Return the (X, Y) coordinate for the center point of the cell that contains the specified text.  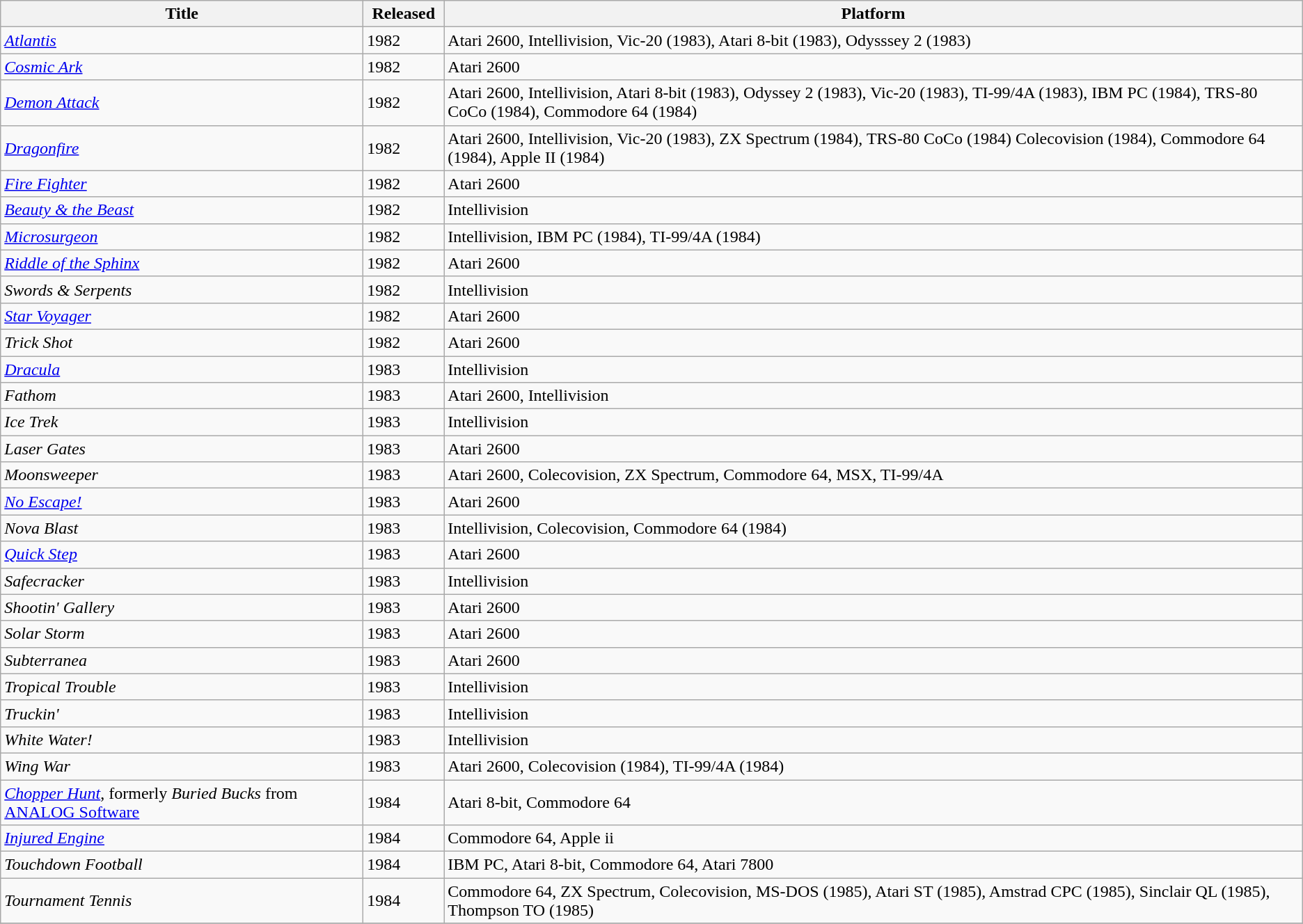
Solar Storm (182, 634)
Commodore 64, Apple ii (873, 838)
Shootin' Gallery (182, 607)
Laser Gates (182, 449)
Beauty & the Beast (182, 210)
Riddle of the Sphinx (182, 263)
Nova Blast (182, 528)
Ice Trek (182, 422)
Moonsweeper (182, 475)
Atari 8-bit, Commodore 64 (873, 802)
Quick Step (182, 555)
Swords & Serpents (182, 289)
Trick Shot (182, 342)
Dragonfire (182, 148)
White Water! (182, 740)
Title (182, 14)
Atari 2600, Intellivision, Vic-20 (1983), ZX Spectrum (1984), TRS-80 CoCo (1984) Colecovision (1984), Commodore 64 (1984), Apple II (1984) (873, 148)
Atari 2600, Intellivision (873, 396)
Wing War (182, 766)
Commodore 64, ZX Spectrum, Colecovision, MS-DOS (1985), Atari ST (1985), Amstrad CPC (1985), Sinclair QL (1985), Thompson TO (1985) (873, 900)
No Escape! (182, 502)
Chopper Hunt, formerly Buried Bucks from ANALOG Software (182, 802)
Tropical Trouble (182, 687)
Truckin' (182, 713)
Atari 2600, Colecovision (1984), TI-99/4A (1984) (873, 766)
Safecracker (182, 581)
Tournament Tennis (182, 900)
Injured Engine (182, 838)
Touchdown Football (182, 865)
Subterranea (182, 660)
Microsurgeon (182, 237)
Star Voyager (182, 316)
Released (404, 14)
Intellivision, IBM PC (1984), TI-99/4A (1984) (873, 237)
Cosmic Ark (182, 67)
Dracula (182, 369)
Atari 2600, Colecovision, ZX Spectrum, Commodore 64, MSX, TI-99/4A (873, 475)
IBM PC, Atari 8-bit, Commodore 64, Atari 7800 (873, 865)
Demon Attack (182, 103)
Atari 2600, Intellivision, Vic-20 (1983), Atari 8-bit (1983), Odysssey 2 (1983) (873, 40)
Fathom (182, 396)
Atlantis (182, 40)
Platform (873, 14)
Fire Fighter (182, 184)
Intellivision, Colecovision, Commodore 64 (1984) (873, 528)
